Find where the given text appears and provide that cell's center as (x, y) coordinate. 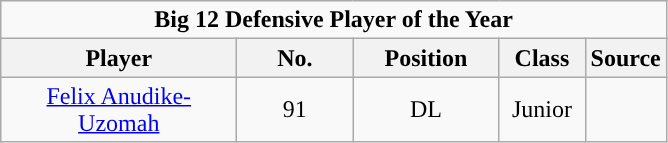
Junior (542, 110)
Big 12 Defensive Player of the Year (334, 20)
Class (542, 58)
Position (426, 58)
91 (295, 110)
Felix Anudike-Uzomah (119, 110)
DL (426, 110)
No. (295, 58)
Source (626, 58)
Player (119, 58)
